Locate the cell with the specified text and output its [X, Y] center coordinate. 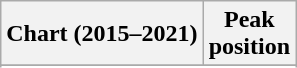
Peakposition [249, 34]
Chart (2015–2021) [102, 34]
